Scan for the cell matching the given text and deliver its (X, Y) coordinate at center. 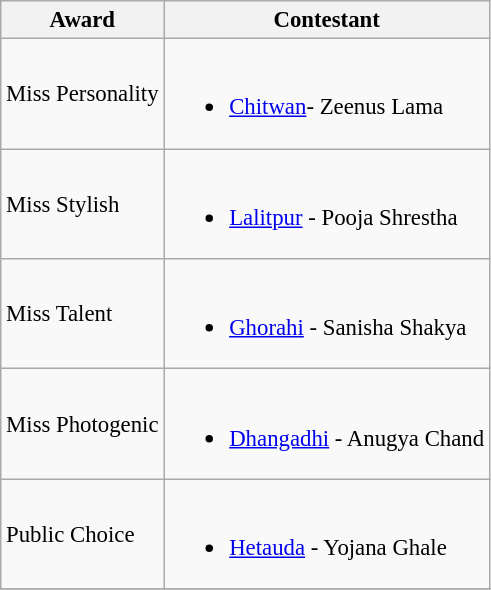
Chitwan- Zeenus Lama (327, 94)
Miss Personality (82, 94)
Award (82, 20)
Miss Photogenic (82, 424)
Hetauda - Yojana Ghale (327, 534)
Miss Talent (82, 314)
Lalitpur - Pooja Shrestha (327, 204)
Ghorahi - Sanisha Shakya (327, 314)
Contestant (327, 20)
Public Choice (82, 534)
Dhangadhi - Anugya Chand (327, 424)
Miss Stylish (82, 204)
